Capture the cell that displays the provided text and extract its [x, y] central coordinate. 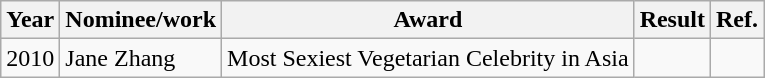
Most Sexiest Vegetarian Celebrity in Asia [428, 58]
Ref. [738, 20]
Award [428, 20]
Nominee/work [141, 20]
Year [30, 20]
Jane Zhang [141, 58]
Result [672, 20]
2010 [30, 58]
